From the cell containing the given text, extract its center point as [x, y] coordinate. 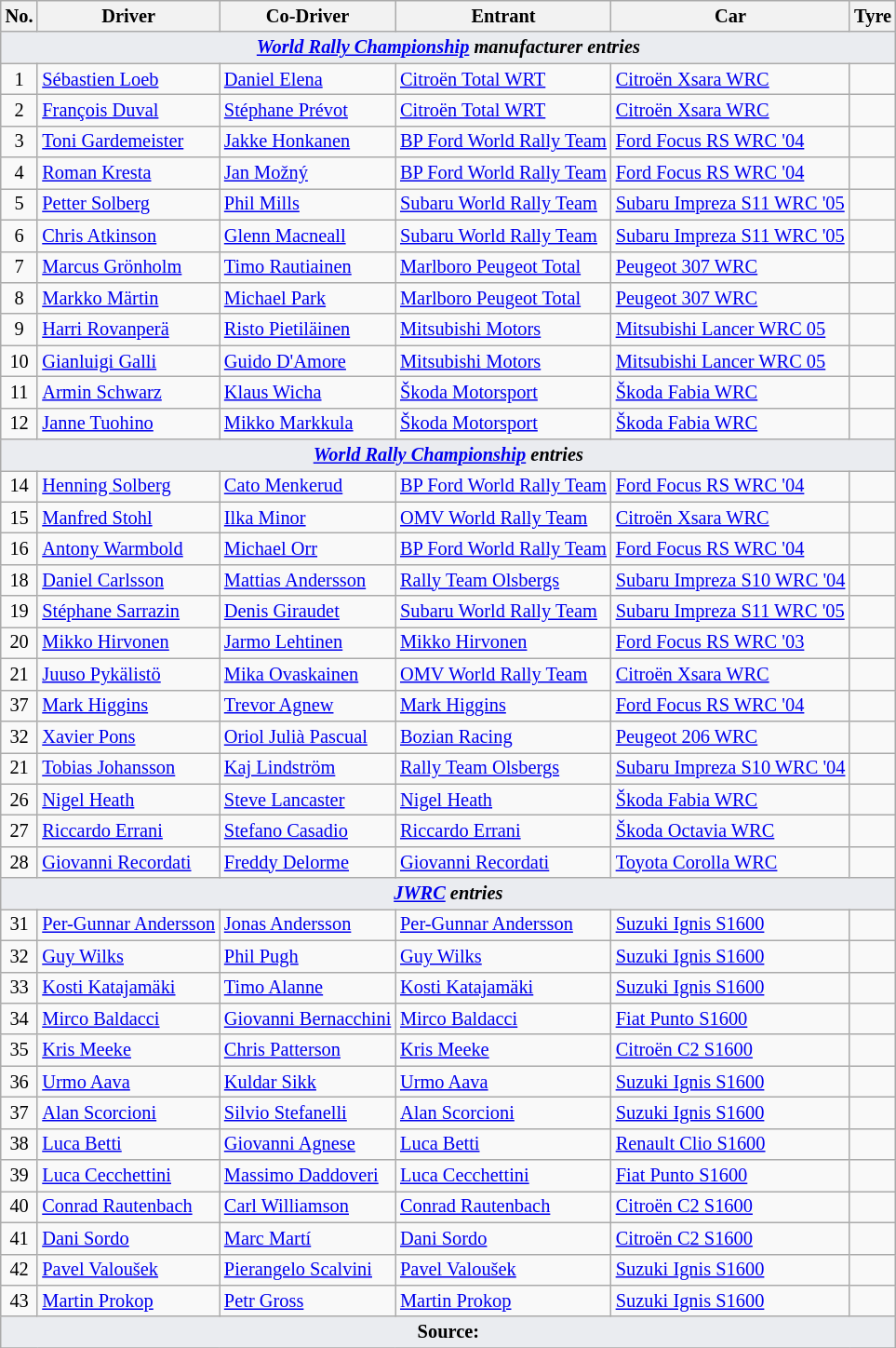
Trevor Agnew [307, 706]
Toni Gardemeister [128, 142]
14 [20, 486]
Guido D'Amore [307, 361]
33 [20, 988]
Kuldar Sikk [307, 1082]
Stefano Casadio [307, 830]
Sébastien Loeb [128, 79]
3 [20, 142]
Mika Ovaskainen [307, 674]
Freddy Delorme [307, 862]
Bozian Racing [503, 736]
2 [20, 110]
6 [20, 236]
Renault Clio S1600 [730, 1144]
Ilka Minor [307, 518]
Oriol Julià Pascual [307, 736]
Peugeot 206 WRC [730, 736]
Petr Gross [307, 1301]
1 [20, 79]
Risto Pietiläinen [307, 330]
Xavier Pons [128, 736]
Henning Solberg [128, 486]
39 [20, 1176]
Timo Rautiainen [307, 267]
Mikko Markkula [307, 424]
Stéphane Sarrazin [128, 612]
20 [20, 642]
26 [20, 800]
Steve Lancaster [307, 800]
Armin Schwarz [128, 392]
Carl Williamson [307, 1206]
Entrant [503, 16]
9 [20, 330]
World Rally Championship manufacturer entries [448, 47]
12 [20, 424]
Tobias Johansson [128, 768]
JWRC entries [448, 894]
Denis Giraudet [307, 612]
Roman Kresta [128, 173]
Cato Menkerud [307, 486]
15 [20, 518]
Daniel Elena [307, 79]
18 [20, 580]
Petter Solberg [128, 204]
François Duval [128, 110]
Kaj Lindström [307, 768]
Giovanni Agnese [307, 1144]
Markko Märtin [128, 298]
Jakke Honkanen [307, 142]
Source: [448, 1332]
Chris Patterson [307, 1050]
Pierangelo Scalvini [307, 1270]
Co-Driver [307, 16]
Phil Pugh [307, 956]
Klaus Wicha [307, 392]
Timo Alanne [307, 988]
11 [20, 392]
Stéphane Prévot [307, 110]
35 [20, 1050]
World Rally Championship entries [448, 455]
28 [20, 862]
7 [20, 267]
Chris Atkinson [128, 236]
31 [20, 924]
36 [20, 1082]
43 [20, 1301]
Driver [128, 16]
Massimo Daddoveri [307, 1176]
41 [20, 1238]
Marcus Grönholm [128, 267]
38 [20, 1144]
Antony Warmbold [128, 548]
16 [20, 548]
5 [20, 204]
40 [20, 1206]
Gianluigi Galli [128, 361]
34 [20, 1018]
Phil Mills [307, 204]
Car [730, 16]
Harri Rovanperä [128, 330]
27 [20, 830]
Silvio Stefanelli [307, 1112]
Ford Focus RS WRC '03 [730, 642]
Jan Možný [307, 173]
10 [20, 361]
Jarmo Lehtinen [307, 642]
Škoda Octavia WRC [730, 830]
42 [20, 1270]
Juuso Pykälistö [128, 674]
Mattias Andersson [307, 580]
19 [20, 612]
Toyota Corolla WRC [730, 862]
8 [20, 298]
Jonas Andersson [307, 924]
Glenn Macneall [307, 236]
Michael Orr [307, 548]
Janne Tuohino [128, 424]
No. [20, 16]
Michael Park [307, 298]
Tyre [873, 16]
Manfred Stohl [128, 518]
Marc Martí [307, 1238]
Daniel Carlsson [128, 580]
Giovanni Bernacchini [307, 1018]
4 [20, 173]
